Extract the [x, y] coordinate from the center of the cell holding the provided text.  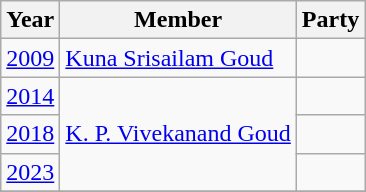
K. P. Vivekanand Goud [178, 134]
Member [178, 20]
Year [30, 20]
2014 [30, 96]
2018 [30, 134]
2009 [30, 58]
2023 [30, 172]
Kuna Srisailam Goud [178, 58]
Party [330, 20]
